Output the (x, y) coordinate of the center of the cell containing the given text.  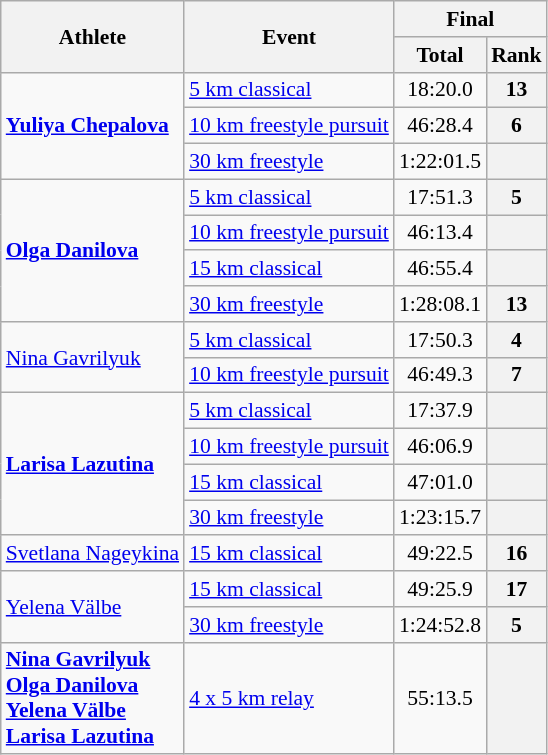
Athlete (92, 36)
1:22:01.5 (440, 162)
46:06.9 (440, 447)
Rank (516, 55)
1:28:08.1 (440, 304)
Nina Gavrilyuk (92, 358)
49:25.9 (440, 589)
Yuliya Chepalova (92, 126)
17:50.3 (440, 340)
17:51.3 (440, 197)
7 (516, 375)
46:55.4 (440, 269)
49:22.5 (440, 554)
4 (516, 340)
47:01.0 (440, 482)
Event (289, 36)
46:28.4 (440, 126)
Total (440, 55)
16 (516, 554)
46:49.3 (440, 375)
55:13.5 (440, 698)
18:20.0 (440, 90)
6 (516, 126)
Nina GavrilyukOlga DanilovaYelena VälbeLarisa Lazutina (92, 698)
46:13.4 (440, 233)
Yelena Välbe (92, 606)
17:37.9 (440, 411)
17 (516, 589)
Final (470, 19)
Olga Danilova (92, 250)
1:23:15.7 (440, 518)
4 x 5 km relay (289, 698)
Svetlana Nageykina (92, 554)
1:24:52.8 (440, 625)
Larisa Lazutina (92, 464)
